Capture the cell that displays the provided text and extract its [X, Y] central coordinate. 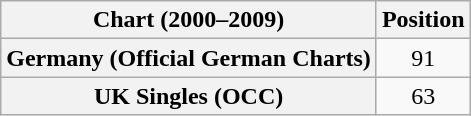
91 [423, 58]
Position [423, 20]
63 [423, 96]
Chart (2000–2009) [189, 20]
Germany (Official German Charts) [189, 58]
UK Singles (OCC) [189, 96]
